Pinpoint the cell where the given text exists, returning its (x, y) midpoint coordinate. 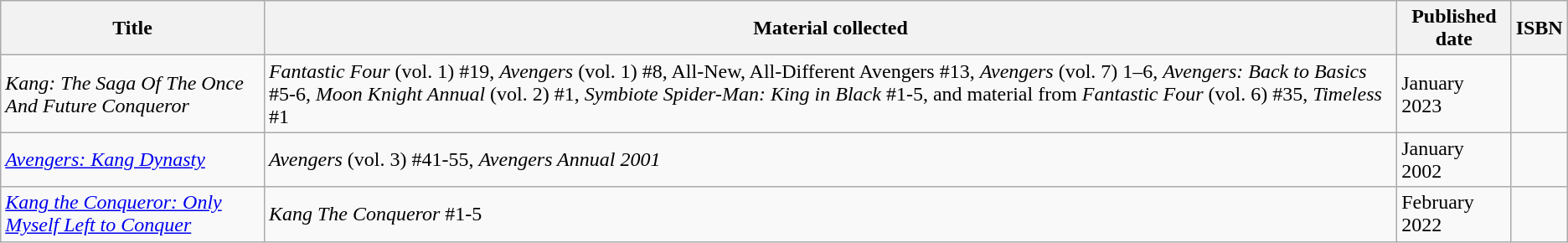
Avengers (vol. 3) #41-55, Avengers Annual 2001 (830, 159)
Kang the Conqueror: Only Myself Left to Conquer (132, 215)
January 2023 (1454, 94)
ISBN (1540, 28)
Title (132, 28)
Kang: The Saga Of The Once And Future Conqueror (132, 94)
Material collected (830, 28)
February 2022 (1454, 215)
January 2002 (1454, 159)
Kang The Conqueror #1-5 (830, 215)
Avengers: Kang Dynasty (132, 159)
Published date (1454, 28)
